Return (X, Y) of the center of cell containing provided text 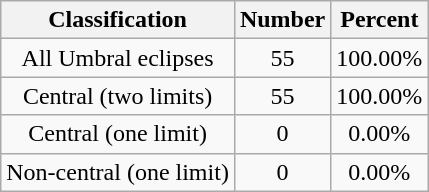
Central (one limit) (118, 134)
Classification (118, 20)
All Umbral eclipses (118, 58)
Number (282, 20)
Percent (380, 20)
Central (two limits) (118, 96)
Non-central (one limit) (118, 172)
